Provide the [x, y] coordinate of the cell's center where the given text is located.  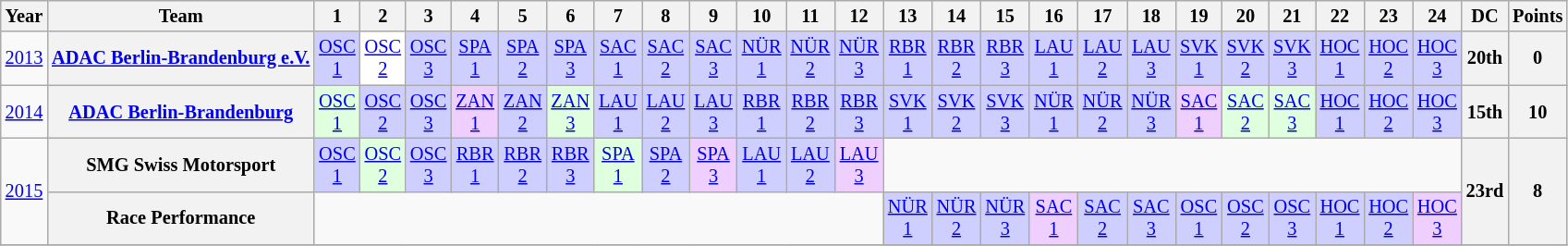
1 [336, 16]
17 [1103, 16]
4 [475, 16]
23 [1388, 16]
ADAC Berlin-Brandenburg [181, 112]
2013 [24, 58]
2014 [24, 112]
24 [1438, 16]
16 [1053, 16]
ZAN2 [523, 112]
13 [907, 16]
15th [1485, 112]
7 [618, 16]
14 [957, 16]
11 [811, 16]
22 [1340, 16]
ZAN1 [475, 112]
9 [713, 16]
23rd [1485, 191]
ADAC Berlin-Brandenburg e.V. [181, 58]
Points [1538, 16]
Race Performance [181, 218]
3 [429, 16]
19 [1198, 16]
Year [24, 16]
0 [1538, 58]
Team [181, 16]
2 [383, 16]
21 [1292, 16]
2015 [24, 191]
6 [570, 16]
DC [1485, 16]
SMG Swiss Motorsport [181, 165]
ZAN3 [570, 112]
20 [1246, 16]
15 [1005, 16]
12 [859, 16]
5 [523, 16]
18 [1151, 16]
20th [1485, 58]
